Provide the (x, y) coordinate of the cell's center where the given text is located.  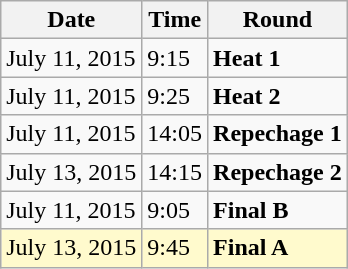
Heat 1 (278, 58)
14:05 (175, 134)
Final A (278, 248)
Time (175, 20)
Date (72, 20)
Repechage 2 (278, 172)
14:15 (175, 172)
Round (278, 20)
9:25 (175, 96)
9:15 (175, 58)
9:05 (175, 210)
Repechage 1 (278, 134)
Final B (278, 210)
9:45 (175, 248)
Heat 2 (278, 96)
